Detect which cell encompasses the target text, then output its (x, y) center coordinate. 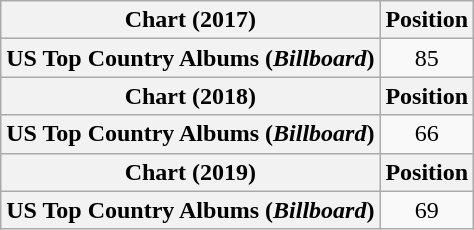
Chart (2017) (190, 20)
66 (427, 134)
Chart (2018) (190, 96)
Chart (2019) (190, 172)
85 (427, 58)
69 (427, 210)
